For the text-containing cell, return its midpoint in [x, y] coordinate format. 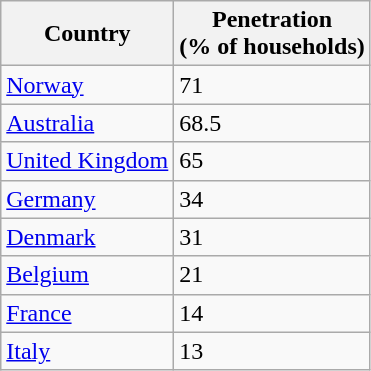
31 [272, 237]
21 [272, 275]
34 [272, 199]
Country [88, 34]
71 [272, 85]
65 [272, 161]
68.5 [272, 123]
Norway [88, 85]
Denmark [88, 237]
Australia [88, 123]
14 [272, 313]
Italy [88, 351]
Penetration(% of households) [272, 34]
Germany [88, 199]
Belgium [88, 275]
France [88, 313]
United Kingdom [88, 161]
13 [272, 351]
